Search for the cell housing the specified text and yield its (x, y) center coordinate. 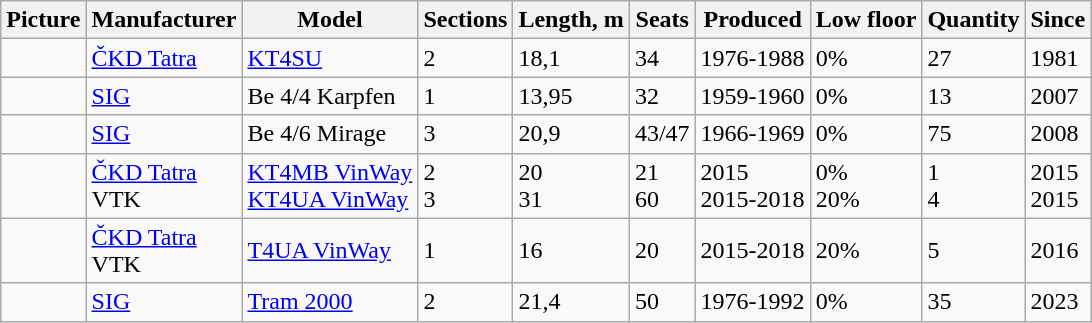
13 (974, 96)
2031 (571, 186)
2160 (662, 186)
20% (866, 250)
18,1 (571, 58)
0%20% (866, 186)
Tram 2000 (330, 302)
5 (974, 250)
Since (1058, 20)
20152015-2018 (752, 186)
20,9 (571, 134)
23 (466, 186)
75 (974, 134)
1981 (1058, 58)
Be 4/4 Karpfen (330, 96)
1976-1988 (752, 58)
3 (466, 134)
13,95 (571, 96)
Sections (466, 20)
27 (974, 58)
32 (662, 96)
T4UA VinWay (330, 250)
Produced (752, 20)
14 (974, 186)
KT4MB VinWayKT4UA VinWay (330, 186)
16 (571, 250)
ČKD Tatra (164, 58)
Model (330, 20)
Be 4/6 Mirage (330, 134)
Quantity (974, 20)
Seats (662, 20)
Low floor (866, 20)
20152015 (1058, 186)
20 (662, 250)
1976-1992 (752, 302)
KT4SU (330, 58)
2015-2018 (752, 250)
2008 (1058, 134)
21,4 (571, 302)
2007 (1058, 96)
2016 (1058, 250)
34 (662, 58)
2023 (1058, 302)
50 (662, 302)
1966-1969 (752, 134)
43/47 (662, 134)
Picture (44, 20)
35 (974, 302)
Manufacturer (164, 20)
1959-1960 (752, 96)
Length, m (571, 20)
